Determine the (X, Y) coordinate at the center of the cell enclosing the given text.  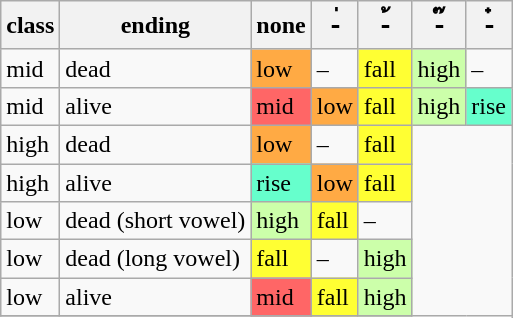
class (30, 26)
-่ (334, 26)
-๋ (489, 26)
ending (156, 26)
dead (long vowel) (156, 259)
-้ (385, 26)
dead (short vowel) (156, 221)
-๊ (439, 26)
none (281, 26)
